Return [X, Y] of the center of cell containing provided text 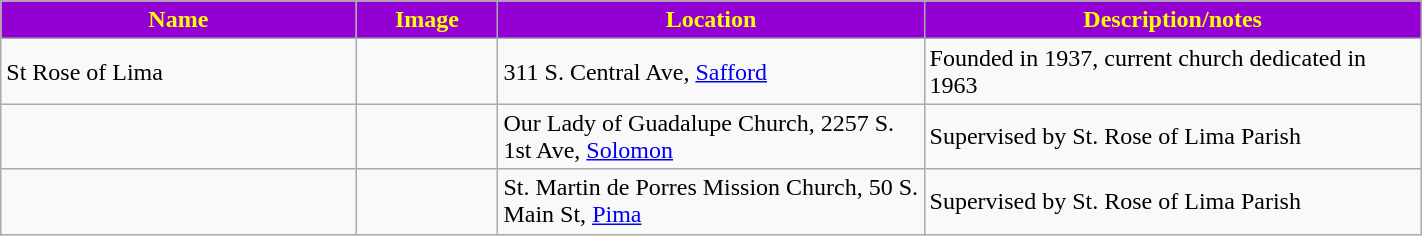
Name [178, 20]
St Rose of Lima [178, 72]
Our Lady of Guadalupe Church, 2257 S. 1st Ave, Solomon [711, 136]
311 S. Central Ave, Safford [711, 72]
Image [427, 20]
Founded in 1937, current church dedicated in 1963 [1172, 72]
St. Martin de Porres Mission Church, 50 S. Main St, Pima [711, 202]
Description/notes [1172, 20]
Location [711, 20]
